From the cell containing the given text, extract its center point as (x, y) coordinate. 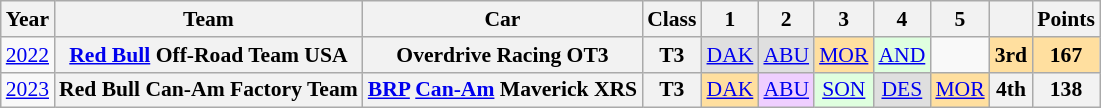
Car (502, 19)
Overdrive Racing OT3 (502, 55)
2023 (28, 90)
2 (786, 19)
Red Bull Can-Am Factory Team (208, 90)
DES (902, 90)
Team (208, 19)
1 (730, 19)
2022 (28, 55)
3rd (1012, 55)
Year (28, 19)
3 (844, 19)
138 (1066, 90)
167 (1066, 55)
Class (672, 19)
5 (960, 19)
Points (1066, 19)
SON (844, 90)
4th (1012, 90)
4 (902, 19)
Red Bull Off-Road Team USA (208, 55)
BRP Can-Am Maverick XRS (502, 90)
AND (902, 55)
